Output the [X, Y] coordinate of the center of the cell containing the given text.  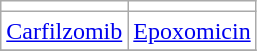
Epoxomicin [192, 31]
Carfilzomib [64, 31]
